Pinpoint the cell where the given text exists, returning its [x, y] midpoint coordinate. 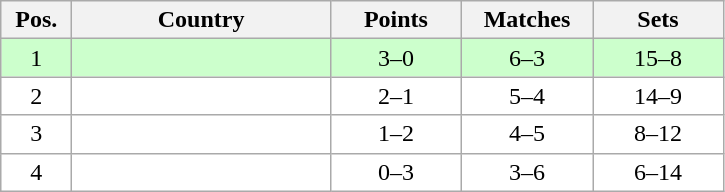
5–4 [526, 96]
6–14 [658, 172]
Pos. [36, 20]
4–5 [526, 134]
1 [36, 58]
0–3 [396, 172]
Country [202, 20]
3–0 [396, 58]
2 [36, 96]
3–6 [526, 172]
Matches [526, 20]
8–12 [658, 134]
6–3 [526, 58]
4 [36, 172]
Sets [658, 20]
3 [36, 134]
1–2 [396, 134]
15–8 [658, 58]
2–1 [396, 96]
14–9 [658, 96]
Points [396, 20]
